For the text-containing cell, return its midpoint in (x, y) coordinate format. 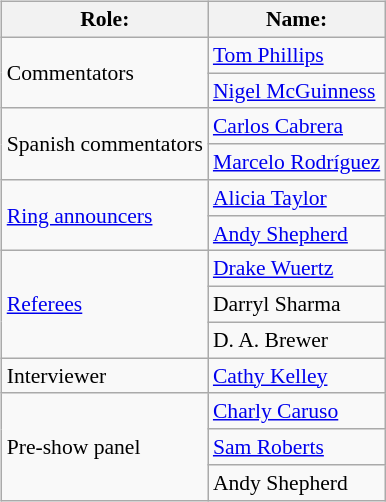
Darryl Sharma (296, 305)
Role: (105, 20)
Interviewer (105, 376)
Ring announcers (105, 216)
Alicia Taylor (296, 198)
Carlos Cabrera (296, 126)
Sam Roberts (296, 447)
Referees (105, 304)
Nigel McGuinness (296, 91)
Drake Wuertz (296, 269)
Cathy Kelley (296, 376)
Name: (296, 20)
Marcelo Rodríguez (296, 162)
Charly Caruso (296, 411)
Pre-show panel (105, 446)
D. A. Brewer (296, 340)
Commentators (105, 72)
Spanish commentators (105, 144)
Tom Phillips (296, 55)
